From the cell containing the given text, extract its center point as (X, Y) coordinate. 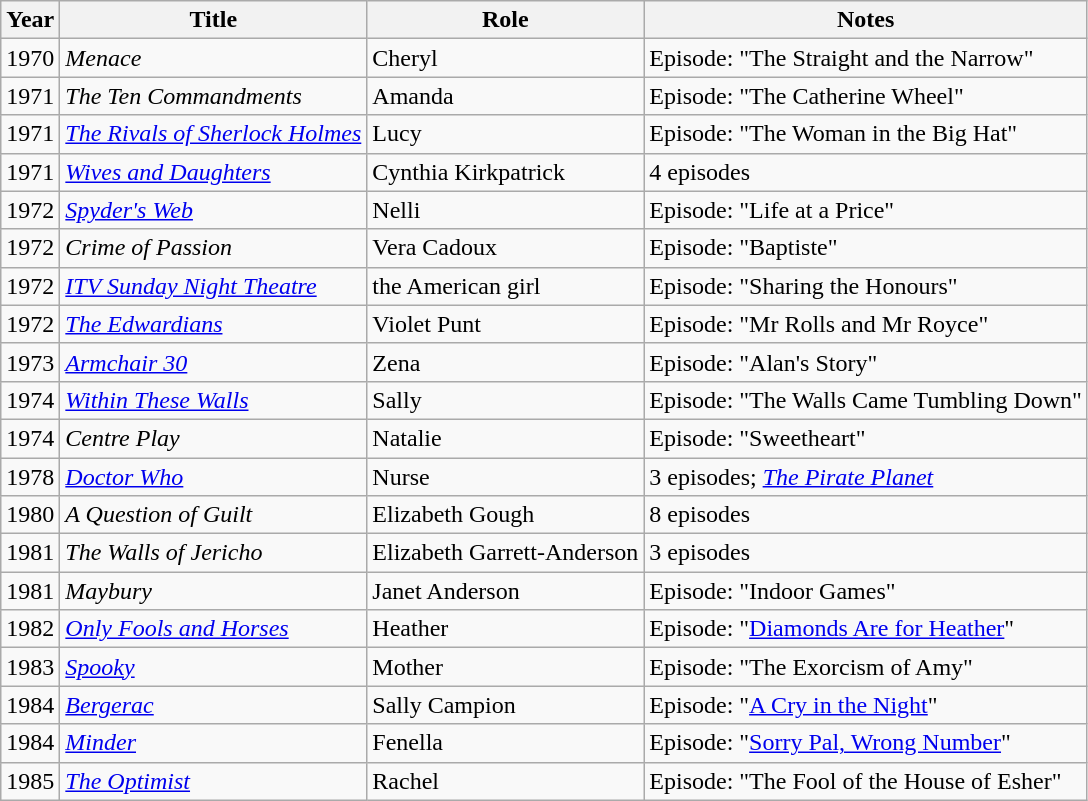
Only Fools and Horses (214, 629)
Episode: "Sorry Pal, Wrong Number" (866, 743)
Doctor Who (214, 477)
Minder (214, 743)
Role (506, 20)
Episode: "Sweetheart" (866, 438)
ITV Sunday Night Theatre (214, 286)
Elizabeth Garrett-Anderson (506, 553)
Maybury (214, 591)
Wives and Daughters (214, 172)
Janet Anderson (506, 591)
The Optimist (214, 781)
Episode: "The Catherine Wheel" (866, 96)
Armchair 30 (214, 362)
Episode: "Life at a Price" (866, 210)
Mother (506, 667)
Zena (506, 362)
Amanda (506, 96)
1970 (30, 58)
8 episodes (866, 515)
3 episodes (866, 553)
Centre Play (214, 438)
Spooky (214, 667)
1973 (30, 362)
Elizabeth Gough (506, 515)
Episode: "The Exorcism of Amy" (866, 667)
3 episodes; The Pirate Planet (866, 477)
Rachel (506, 781)
The Rivals of Sherlock Holmes (214, 134)
Bergerac (214, 705)
1983 (30, 667)
The Walls of Jericho (214, 553)
Cynthia Kirkpatrick (506, 172)
A Question of Guilt (214, 515)
Sally Campion (506, 705)
Vera Cadoux (506, 248)
Violet Punt (506, 324)
1980 (30, 515)
Fenella (506, 743)
The Edwardians (214, 324)
Crime of Passion (214, 248)
Natalie (506, 438)
Heather (506, 629)
Menace (214, 58)
Year (30, 20)
Episode: "The Straight and the Narrow" (866, 58)
Episode: "Diamonds Are for Heather" (866, 629)
1978 (30, 477)
Episode: "The Walls Came Tumbling Down" (866, 400)
Episode: "Mr Rolls and Mr Royce" (866, 324)
The Ten Commandments (214, 96)
Nurse (506, 477)
1985 (30, 781)
the American girl (506, 286)
Title (214, 20)
4 episodes (866, 172)
Cheryl (506, 58)
Episode: "The Woman in the Big Hat" (866, 134)
Spyder's Web (214, 210)
Episode: "Indoor Games" (866, 591)
1982 (30, 629)
Within These Walls (214, 400)
Lucy (506, 134)
Sally (506, 400)
Episode: "Sharing the Honours" (866, 286)
Nelli (506, 210)
Episode: "Baptiste" (866, 248)
Episode: "A Cry in the Night" (866, 705)
Episode: "The Fool of the House of Esher" (866, 781)
Notes (866, 20)
Episode: "Alan's Story" (866, 362)
